Identify which cell holds the provided text, then report its [x, y] central coordinate. 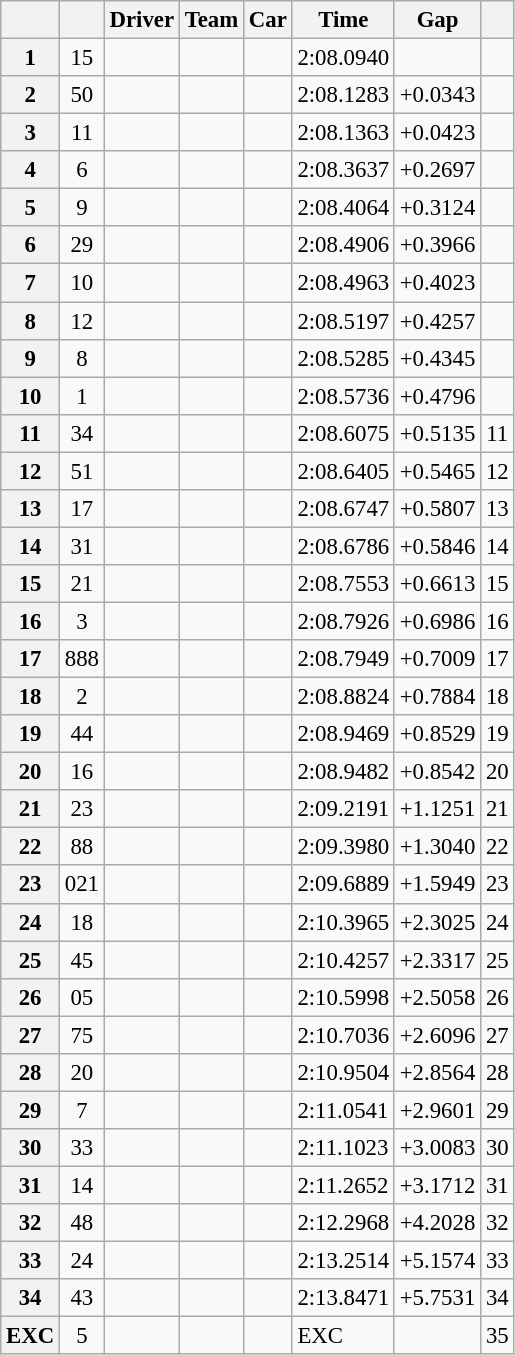
2:11.2652 [343, 1185]
2:13.8471 [343, 1298]
2:08.9469 [343, 734]
+1.3040 [437, 847]
+2.3025 [437, 922]
+0.3966 [437, 245]
2:08.6405 [343, 471]
2:08.7926 [343, 621]
+5.1574 [437, 1261]
2:09.6889 [343, 885]
2:08.5736 [343, 396]
51 [82, 471]
2:08.3637 [343, 170]
+1.1251 [437, 809]
35 [498, 1336]
+4.2028 [437, 1223]
+0.7009 [437, 659]
2:08.0940 [343, 58]
+2.6096 [437, 1035]
+0.0343 [437, 95]
50 [82, 95]
2:12.2968 [343, 1223]
2:11.0541 [343, 1110]
2:08.8824 [343, 697]
+0.2697 [437, 170]
2:08.4906 [343, 245]
2:10.9504 [343, 1073]
2:09.3980 [343, 847]
4 [30, 170]
2:08.6747 [343, 509]
43 [82, 1298]
Driver [142, 20]
05 [82, 997]
2:08.7553 [343, 584]
2:10.5998 [343, 997]
+0.4257 [437, 321]
48 [82, 1223]
888 [82, 659]
+1.5949 [437, 885]
+0.7884 [437, 697]
2:08.6786 [343, 546]
+5.7531 [437, 1298]
2:11.1023 [343, 1148]
45 [82, 960]
021 [82, 885]
+0.5135 [437, 433]
2:09.2191 [343, 809]
+0.4023 [437, 283]
+2.5058 [437, 997]
Team [211, 20]
+0.3124 [437, 208]
+0.5465 [437, 471]
2:10.4257 [343, 960]
+0.5807 [437, 509]
Car [268, 20]
+2.3317 [437, 960]
2:08.1363 [343, 133]
+0.4345 [437, 358]
2:08.4963 [343, 283]
2:08.5197 [343, 321]
2:08.7949 [343, 659]
+2.8564 [437, 1073]
+0.0423 [437, 133]
+0.8542 [437, 772]
+0.6986 [437, 621]
+3.0083 [437, 1148]
2:08.6075 [343, 433]
2:08.9482 [343, 772]
75 [82, 1035]
2:08.1283 [343, 95]
+2.9601 [437, 1110]
Gap [437, 20]
+0.4796 [437, 396]
2:08.5285 [343, 358]
88 [82, 847]
+3.1712 [437, 1185]
44 [82, 734]
2:08.4064 [343, 208]
Time [343, 20]
+0.8529 [437, 734]
2:10.7036 [343, 1035]
+0.5846 [437, 546]
2:13.2514 [343, 1261]
+0.6613 [437, 584]
2:10.3965 [343, 922]
